Extract the [x, y] coordinate from the center of the cell holding the provided text.  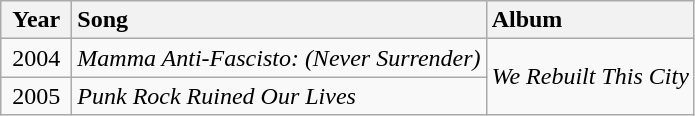
Year [36, 20]
We Rebuilt This City [590, 77]
2004 [36, 58]
Mamma Anti-Fascisto: (Never Surrender) [279, 58]
Song [279, 20]
2005 [36, 96]
Album [590, 20]
Punk Rock Ruined Our Lives [279, 96]
